Determine the (X, Y) coordinate at the center of the cell enclosing the given text.  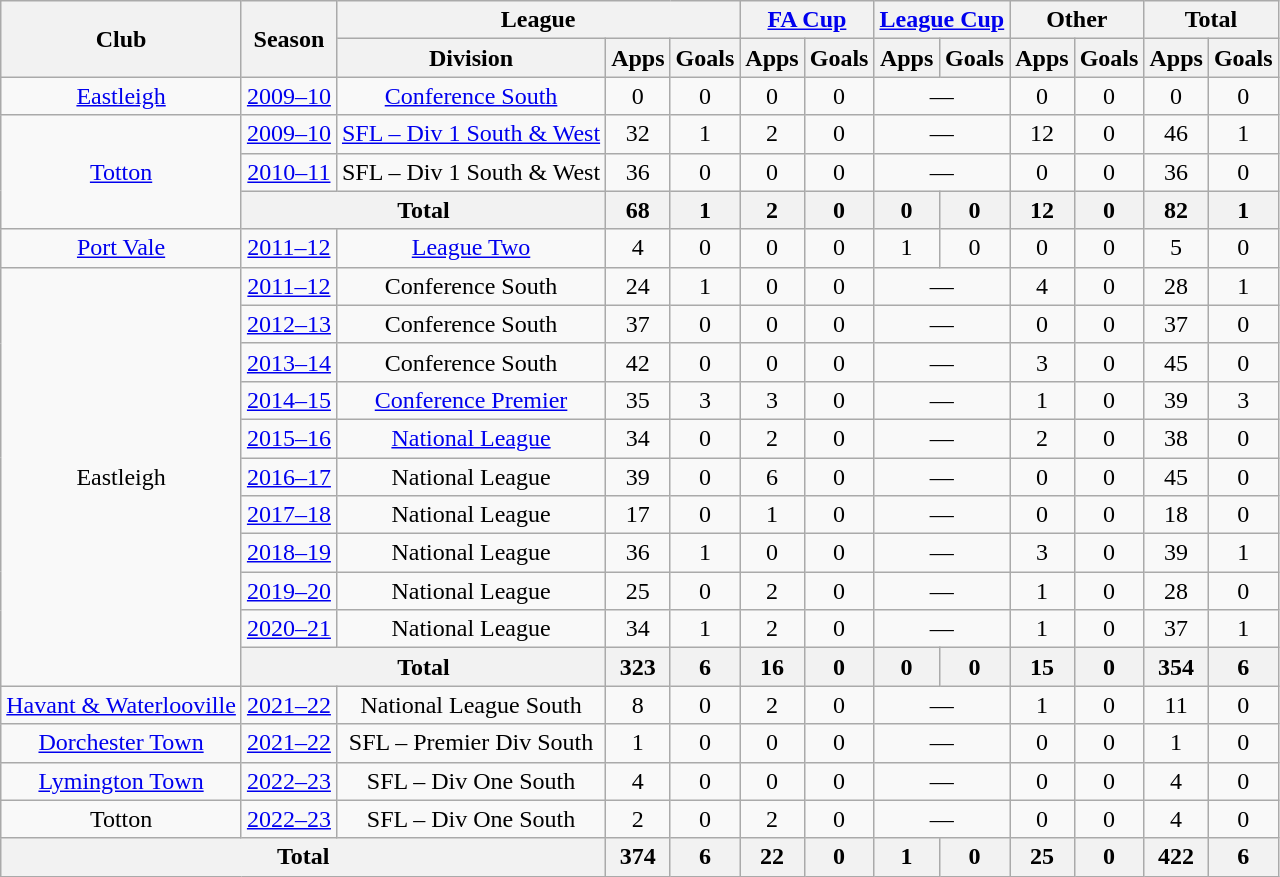
League Two (470, 248)
32 (638, 134)
2014–15 (288, 400)
11 (1176, 705)
16 (772, 667)
Lymington Town (122, 781)
Division (470, 58)
Club (122, 39)
Dorchester Town (122, 743)
FA Cup (807, 20)
Port Vale (122, 248)
2010–11 (288, 172)
2013–14 (288, 362)
46 (1176, 134)
82 (1176, 210)
35 (638, 400)
374 (638, 857)
2016–17 (288, 477)
15 (1042, 667)
2019–20 (288, 591)
2020–21 (288, 629)
2015–16 (288, 438)
League (538, 20)
National League South (470, 705)
2012–13 (288, 324)
Conference Premier (470, 400)
League Cup (942, 20)
Havant & Waterlooville (122, 705)
323 (638, 667)
422 (1176, 857)
8 (638, 705)
22 (772, 857)
354 (1176, 667)
42 (638, 362)
24 (638, 286)
17 (638, 515)
SFL – Premier Div South (470, 743)
5 (1176, 248)
18 (1176, 515)
2017–18 (288, 515)
68 (638, 210)
38 (1176, 438)
Other (1077, 20)
Season (288, 39)
2018–19 (288, 553)
